Find where the given text appears and provide that cell's center as [X, Y] coordinate. 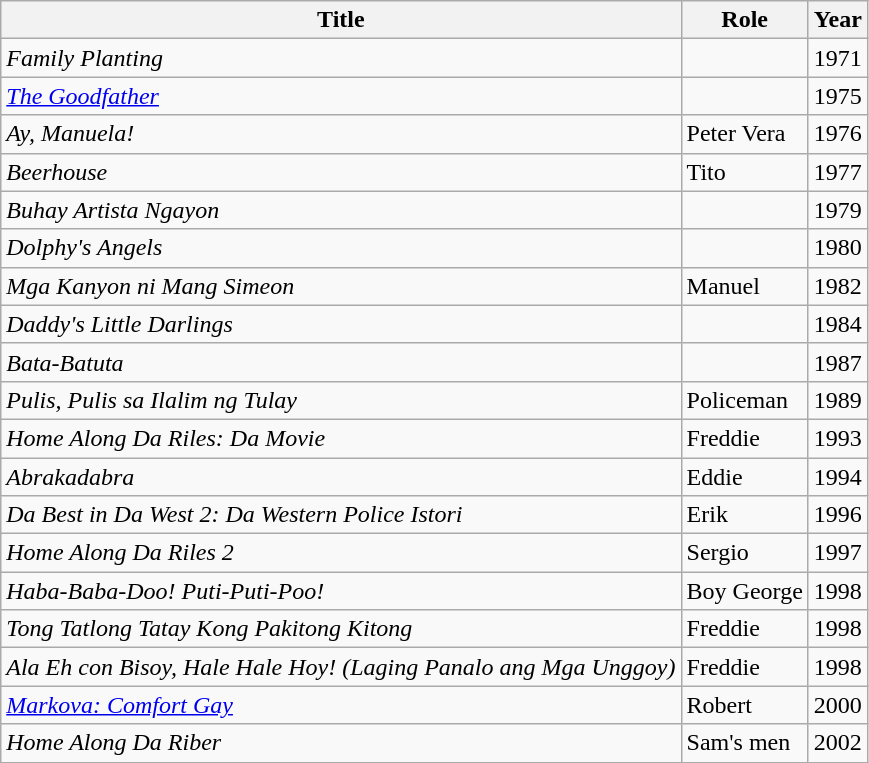
1977 [838, 172]
Erik [744, 515]
1980 [838, 248]
Abrakadabra [341, 477]
Role [744, 20]
1993 [838, 438]
Home Along Da Riber [341, 743]
Manuel [744, 286]
1975 [838, 96]
Markova: Comfort Gay [341, 705]
Eddie [744, 477]
Daddy's Little Darlings [341, 324]
1997 [838, 553]
Sam's men [744, 743]
1994 [838, 477]
Haba-Baba-Doo! Puti-Puti-Poo! [341, 591]
2000 [838, 705]
1971 [838, 58]
Home Along Da Riles: Da Movie [341, 438]
Policeman [744, 400]
Robert [744, 705]
Pulis, Pulis sa Ilalim ng Tulay [341, 400]
2002 [838, 743]
Bata-Batuta [341, 362]
1996 [838, 515]
Peter Vera [744, 134]
1989 [838, 400]
1976 [838, 134]
1982 [838, 286]
Beerhouse [341, 172]
Da Best in Da West 2: Da Western Police Istori [341, 515]
Mga Kanyon ni Mang Simeon [341, 286]
Title [341, 20]
Home Along Da Riles 2 [341, 553]
Ay, Manuela! [341, 134]
Boy George [744, 591]
1984 [838, 324]
Family Planting [341, 58]
Ala Eh con Bisoy, Hale Hale Hoy! (Laging Panalo ang Mga Unggoy) [341, 667]
Sergio [744, 553]
Year [838, 20]
Buhay Artista Ngayon [341, 210]
1979 [838, 210]
1987 [838, 362]
Tito [744, 172]
Dolphy's Angels [341, 248]
Tong Tatlong Tatay Kong Pakitong Kitong [341, 629]
The Goodfather [341, 96]
